Scan for the cell matching the given text and deliver its [x, y] coordinate at center. 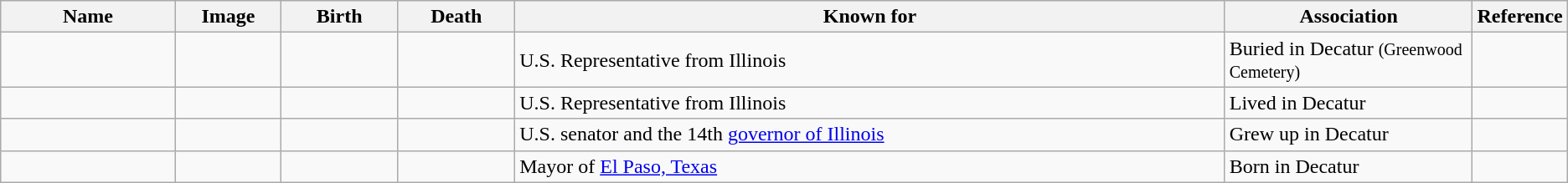
Reference [1519, 17]
Name [88, 17]
Born in Decatur [1349, 166]
Birth [340, 17]
Association [1349, 17]
Image [228, 17]
Lived in Decatur [1349, 103]
Death [456, 17]
Mayor of El Paso, Texas [870, 166]
Buried in Decatur (Greenwood Cemetery) [1349, 60]
U.S. senator and the 14th governor of Illinois [870, 135]
Grew up in Decatur [1349, 135]
Known for [870, 17]
